Provide the [x, y] coordinate of the cell's center where the given text is located.  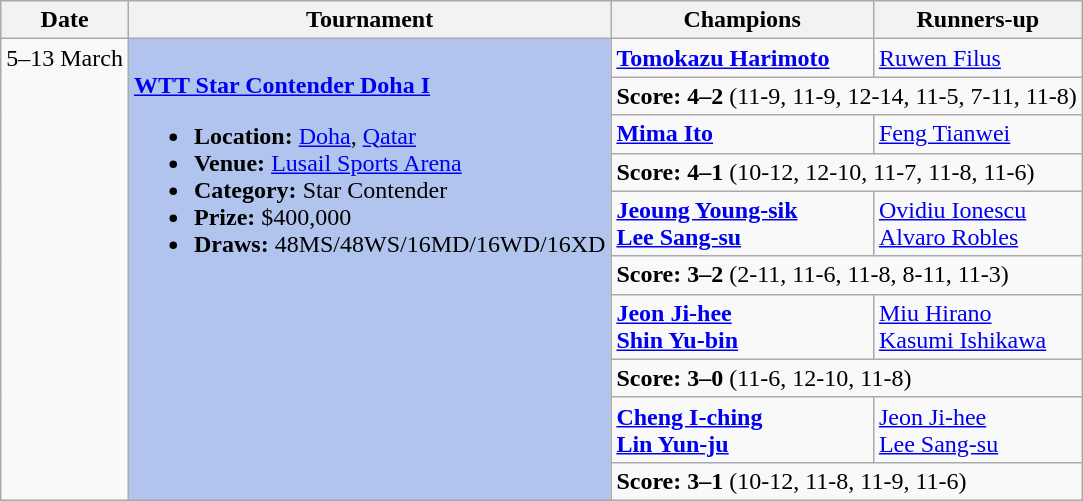
Ovidiu Ionescu Alvaro Robles [978, 224]
Champions [742, 20]
Runners-up [978, 20]
Miu Hirano Kasumi Ishikawa [978, 326]
5–13 March [65, 270]
WTT Star Contender Doha ILocation: Doha, QatarVenue: Lusail Sports ArenaCategory: Star ContenderPrize: $400,000Draws: 48MS/48WS/16MD/16WD/16XD [369, 270]
Tomokazu Harimoto [742, 58]
Cheng I-ching Lin Yun-ju [742, 430]
Feng Tianwei [978, 134]
Score: 4–1 (10-12, 12-10, 11-7, 11-8, 11-6) [846, 172]
Mima Ito [742, 134]
Ruwen Filus [978, 58]
Jeoung Young-sik Lee Sang-su [742, 224]
Score: 3–2 (2-11, 11-6, 11-8, 8-11, 11-3) [846, 275]
Date [65, 20]
Score: 3–1 (10-12, 11-8, 11-9, 11-6) [846, 481]
Score: 4–2 (11-9, 11-9, 12-14, 11-5, 7-11, 11-8) [846, 96]
Jeon Ji-hee Shin Yu-bin [742, 326]
Score: 3–0 (11-6, 12-10, 11-8) [846, 378]
Tournament [369, 20]
Jeon Ji-hee Lee Sang-su [978, 430]
